Locate the cell with the specified text and output its [X, Y] center coordinate. 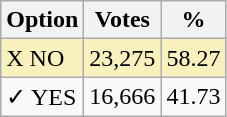
16,666 [122, 97]
% [194, 20]
58.27 [194, 58]
Votes [122, 20]
✓ YES [42, 97]
23,275 [122, 58]
41.73 [194, 97]
X NO [42, 58]
Option [42, 20]
